Capture the cell that displays the provided text and extract its (x, y) central coordinate. 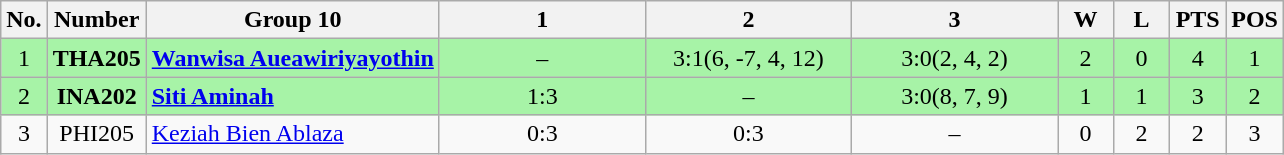
THA205 (96, 58)
Siti Aminah (292, 96)
1:3 (542, 96)
W (1086, 20)
3:0(2, 4, 2) (954, 58)
4 (1198, 58)
INA202 (96, 96)
Group 10 (292, 20)
No. (24, 20)
Keziah Bien Ablaza (292, 134)
PTS (1198, 20)
Number (96, 20)
L (1142, 20)
3:1(6, -7, 4, 12) (748, 58)
3:0(8, 7, 9) (954, 96)
POS (1255, 20)
PHI205 (96, 134)
Wanwisa Aueawiriyayothin (292, 58)
